Determine the (x, y) coordinate at the center of the cell enclosing the given text.  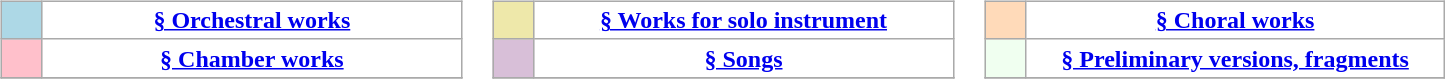
§ Orchestral works (252, 20)
§ Choral works (1236, 20)
§ Chamber works (252, 58)
§ Works for solo instrument (744, 20)
§ Songs (744, 58)
§ Preliminary versions, fragments (1236, 58)
